Search for the cell housing the specified text and yield its (X, Y) center coordinate. 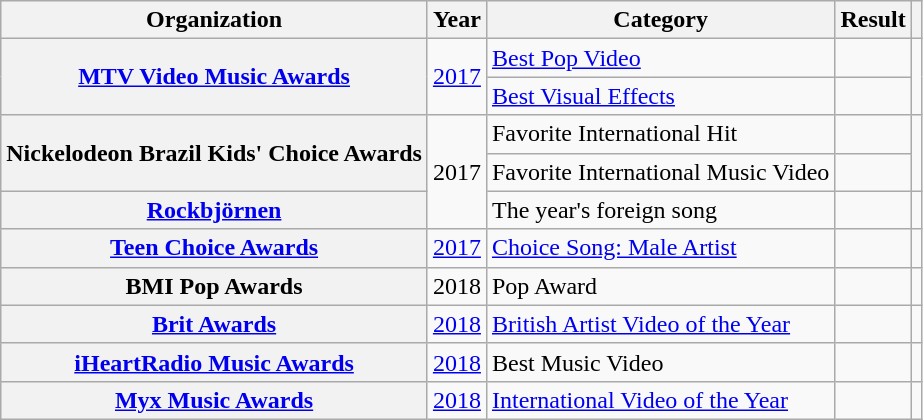
International Video of the Year (660, 400)
British Artist Video of the Year (660, 324)
Best Pop Video (660, 58)
Myx Music Awards (214, 400)
Brit Awards (214, 324)
Best Visual Effects (660, 96)
Best Music Video (660, 362)
The year's foreign song (660, 210)
MTV Video Music Awards (214, 77)
iHeartRadio Music Awards (214, 362)
Favorite International Hit (660, 134)
Favorite International Music Video (660, 172)
Choice Song: Male Artist (660, 248)
Category (660, 20)
Teen Choice Awards (214, 248)
Result (873, 20)
BMI Pop Awards (214, 286)
Organization (214, 20)
Nickelodeon Brazil Kids' Choice Awards (214, 153)
Rockbjörnen (214, 210)
Year (456, 20)
Pop Award (660, 286)
